Return (x, y) of the center of cell containing provided text 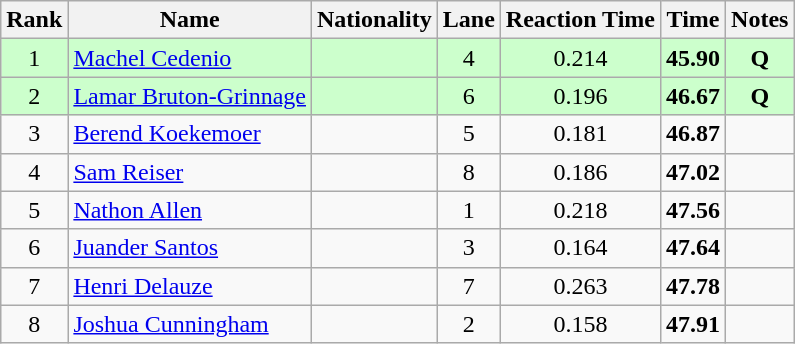
Notes (760, 20)
46.87 (692, 134)
0.164 (580, 248)
Henri Delauze (190, 286)
47.02 (692, 172)
Lamar Bruton-Grinnage (190, 96)
Time (692, 20)
46.67 (692, 96)
47.91 (692, 324)
Rank (34, 20)
0.186 (580, 172)
0.218 (580, 210)
0.181 (580, 134)
0.263 (580, 286)
Lane (468, 20)
47.64 (692, 248)
47.56 (692, 210)
Juander Santos (190, 248)
45.90 (692, 58)
Reaction Time (580, 20)
47.78 (692, 286)
0.214 (580, 58)
Berend Koekemoer (190, 134)
Name (190, 20)
0.158 (580, 324)
0.196 (580, 96)
Sam Reiser (190, 172)
Nationality (375, 20)
Nathon Allen (190, 210)
Joshua Cunningham (190, 324)
Machel Cedenio (190, 58)
